Identify which cell holds the provided text, then report its (x, y) central coordinate. 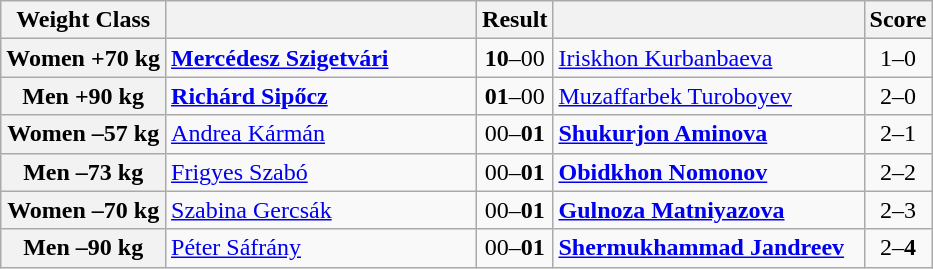
Frigyes Szabó (322, 172)
10–00 (515, 58)
Weight Class (84, 20)
2–1 (898, 134)
Shermukhammad Jandreev (708, 248)
Men –73 kg (84, 172)
1–0 (898, 58)
Score (898, 20)
2–4 (898, 248)
Andrea Kármán (322, 134)
Szabina Gercsák (322, 210)
Richárd Sipőcz (322, 96)
2–3 (898, 210)
01–00 (515, 96)
Péter Sáfrány (322, 248)
Mercédesz Szigetvári (322, 58)
Women +70 kg (84, 58)
Men +90 kg (84, 96)
Obidkhon Nomonov (708, 172)
Gulnoza Matniyazova (708, 210)
Men –90 kg (84, 248)
Women –70 kg (84, 210)
2–0 (898, 96)
2–2 (898, 172)
Muzaffarbek Turoboyev (708, 96)
Shukurjon Aminova (708, 134)
Iriskhon Kurbanbaeva (708, 58)
Result (515, 20)
Women –57 kg (84, 134)
